Find where the given text appears and provide that cell's center as (X, Y) coordinate. 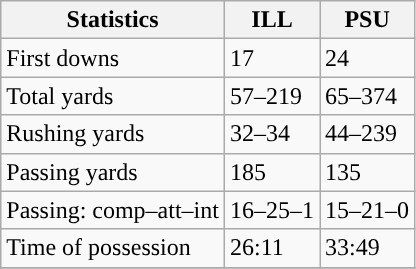
16–25–1 (272, 210)
17 (272, 58)
33:49 (368, 248)
Statistics (113, 20)
Rushing yards (113, 134)
PSU (368, 20)
Total yards (113, 96)
ILL (272, 20)
185 (272, 172)
15–21–0 (368, 210)
Time of possession (113, 248)
32–34 (272, 134)
65–374 (368, 96)
24 (368, 58)
44–239 (368, 134)
Passing: comp–att–int (113, 210)
57–219 (272, 96)
135 (368, 172)
First downs (113, 58)
26:11 (272, 248)
Passing yards (113, 172)
